Extract the (X, Y) coordinate from the center of the cell holding the provided text.  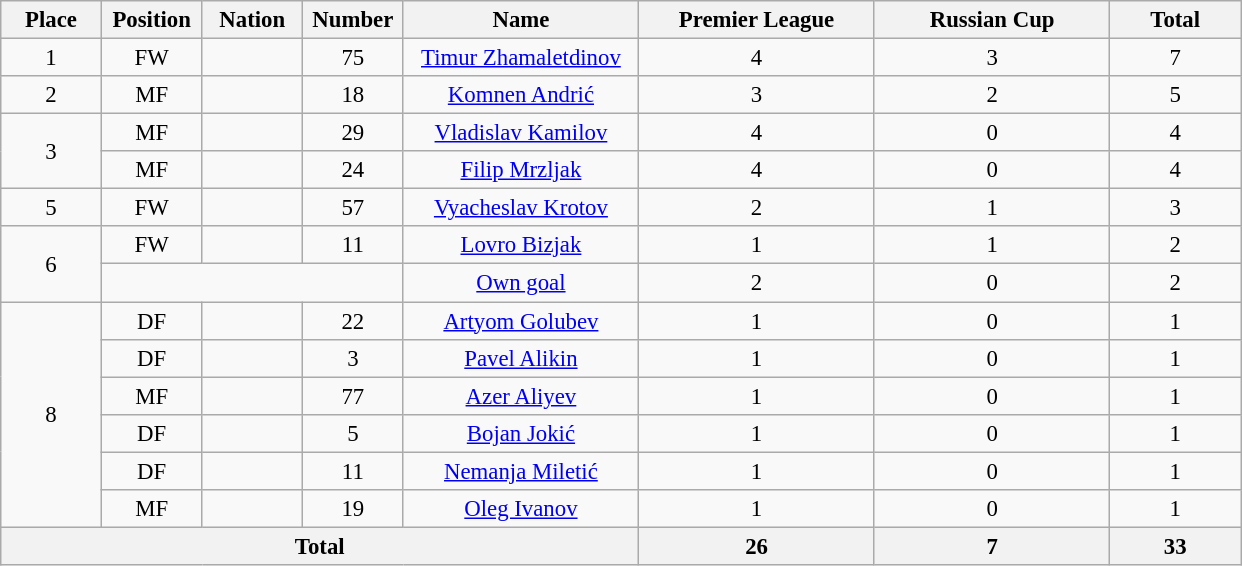
Bojan Jokić (521, 433)
Azer Aliyev (521, 396)
8 (52, 415)
Pavel Alikin (521, 358)
22 (354, 321)
19 (354, 509)
Filip Mrzljak (521, 170)
33 (1176, 546)
57 (354, 208)
Nemanja Miletić (521, 471)
Place (52, 20)
Lovro Bizjak (521, 245)
26 (757, 546)
Timur Zhamaletdinov (521, 58)
Number (354, 20)
Own goal (521, 283)
Name (521, 20)
Artyom Golubev (521, 321)
Vyacheslav Krotov (521, 208)
18 (354, 95)
77 (354, 396)
Vladislav Kamilov (521, 133)
24 (354, 170)
Russian Cup (992, 20)
6 (52, 264)
Premier League (757, 20)
Oleg Ivanov (521, 509)
75 (354, 58)
Position (152, 20)
29 (354, 133)
Komnen Andrić (521, 95)
Nation (252, 20)
